Provide the [x, y] coordinate of the cell's center where the given text is located.  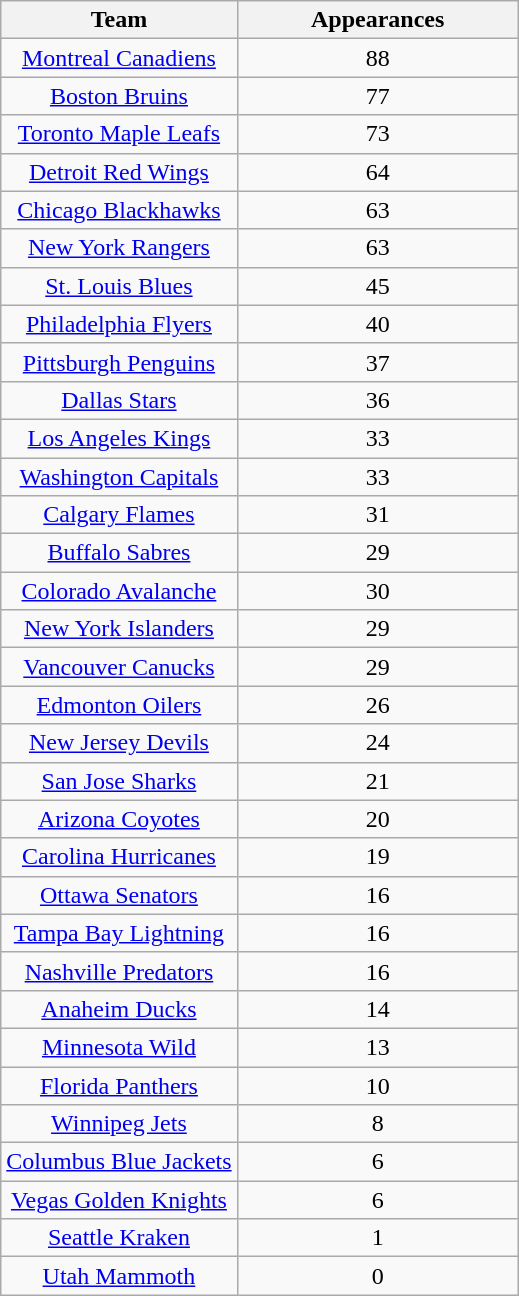
10 [378, 1085]
31 [378, 515]
San Jose Sharks [119, 781]
Minnesota Wild [119, 1047]
19 [378, 857]
13 [378, 1047]
88 [378, 58]
24 [378, 743]
Vegas Golden Knights [119, 1200]
Boston Bruins [119, 96]
Pittsburgh Penguins [119, 362]
40 [378, 324]
36 [378, 400]
Detroit Red Wings [119, 172]
Washington Capitals [119, 477]
Vancouver Canucks [119, 667]
45 [378, 286]
New York Rangers [119, 248]
Edmonton Oilers [119, 705]
Winnipeg Jets [119, 1124]
Arizona Coyotes [119, 819]
Ottawa Senators [119, 895]
0 [378, 1276]
Florida Panthers [119, 1085]
Utah Mammoth [119, 1276]
Colorado Avalanche [119, 591]
77 [378, 96]
Dallas Stars [119, 400]
Toronto Maple Leafs [119, 134]
64 [378, 172]
Philadelphia Flyers [119, 324]
Team [119, 20]
8 [378, 1124]
26 [378, 705]
73 [378, 134]
Anaheim Ducks [119, 1009]
Montreal Canadiens [119, 58]
Calgary Flames [119, 515]
Tampa Bay Lightning [119, 933]
20 [378, 819]
37 [378, 362]
Seattle Kraken [119, 1238]
New Jersey Devils [119, 743]
Carolina Hurricanes [119, 857]
Los Angeles Kings [119, 438]
Chicago Blackhawks [119, 210]
21 [378, 781]
New York Islanders [119, 629]
Nashville Predators [119, 971]
St. Louis Blues [119, 286]
Appearances [378, 20]
Columbus Blue Jackets [119, 1162]
Buffalo Sabres [119, 553]
14 [378, 1009]
1 [378, 1238]
30 [378, 591]
